Provide the [x, y] coordinate of the cell's center where the given text is located.  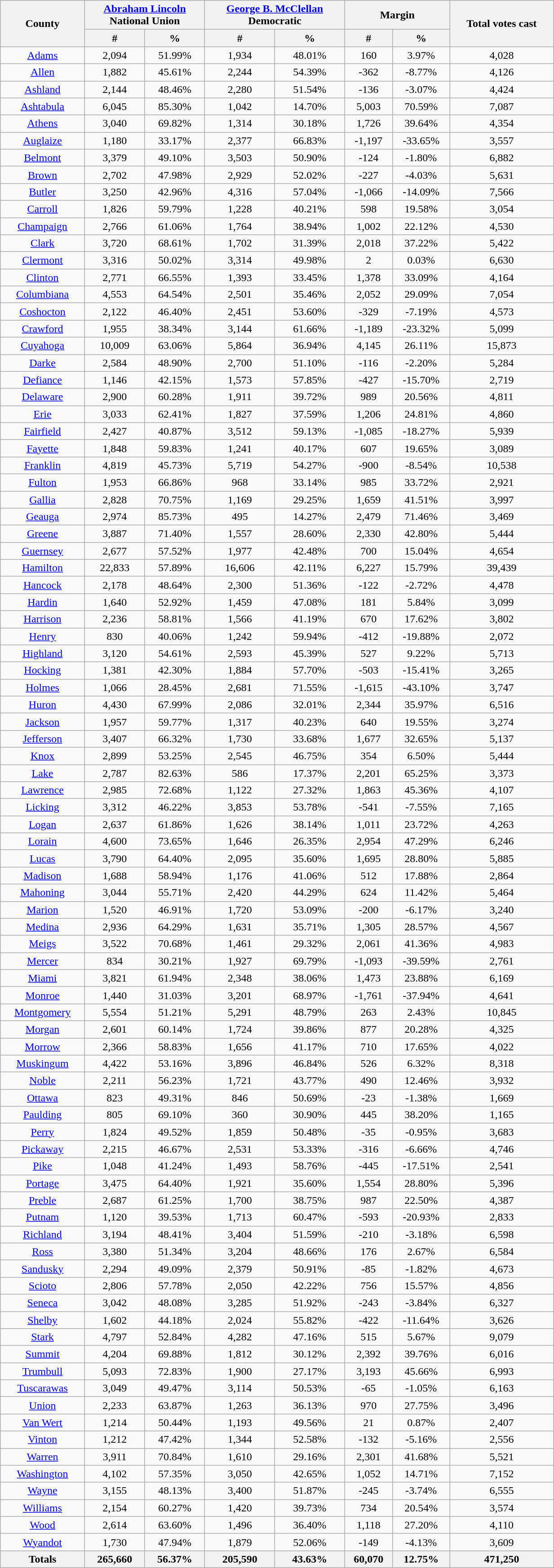
39.64% [421, 123]
3,380 [115, 1251]
495 [240, 517]
4,983 [501, 944]
58.94% [175, 876]
22.50% [421, 1200]
6,555 [501, 1491]
4,654 [501, 551]
15.57% [421, 1286]
53.78% [310, 807]
4,422 [115, 1064]
2,806 [115, 1286]
Noble [43, 1081]
2,954 [368, 841]
3,194 [115, 1234]
2,479 [368, 517]
3,193 [368, 1371]
59.79% [175, 209]
6,327 [501, 1303]
1,957 [115, 722]
Lorain [43, 841]
0.03% [421, 260]
45.39% [310, 653]
Hancock [43, 585]
1,393 [240, 277]
2,501 [240, 295]
-3.74% [421, 1491]
1,052 [368, 1474]
19.55% [421, 722]
40.06% [175, 636]
3,557 [501, 141]
1,381 [115, 670]
2,451 [240, 312]
1,146 [115, 380]
41.68% [421, 1457]
47.94% [175, 1542]
48.08% [175, 1303]
Stark [43, 1337]
1,977 [240, 551]
4,553 [115, 295]
1,066 [115, 687]
6,516 [501, 705]
263 [368, 1012]
62.41% [175, 414]
1,314 [240, 123]
2,366 [115, 1047]
49.31% [175, 1098]
32.01% [310, 705]
38.14% [310, 824]
Clermont [43, 260]
Vinton [43, 1440]
10,538 [501, 465]
42.30% [175, 670]
512 [368, 876]
2 [368, 260]
160 [368, 55]
48.41% [175, 1234]
Shelby [43, 1320]
-23.32% [421, 329]
45.66% [421, 1371]
50.48% [310, 1132]
58.81% [175, 619]
Auglaize [43, 141]
-503 [368, 670]
-900 [368, 465]
17.37% [310, 773]
38.06% [310, 978]
-422 [368, 1320]
6,630 [501, 260]
29.25% [310, 500]
2,050 [240, 1286]
1,677 [368, 739]
5,422 [501, 243]
3,316 [115, 260]
20.28% [421, 1029]
5,713 [501, 653]
Wayne [43, 1491]
3,469 [501, 517]
3,042 [115, 1303]
71.55% [310, 687]
Hardin [43, 602]
3,747 [501, 687]
-1,761 [368, 995]
1,646 [240, 841]
27.32% [310, 790]
68.61% [175, 243]
53.09% [310, 910]
50.69% [310, 1098]
3,503 [240, 158]
Greene [43, 534]
1,212 [115, 1440]
53.33% [310, 1149]
Crawford [43, 329]
49.52% [175, 1132]
598 [368, 209]
4,263 [501, 824]
49.09% [175, 1268]
4,354 [501, 123]
54.39% [310, 72]
Monroe [43, 995]
205,590 [240, 1559]
-245 [368, 1491]
3,089 [501, 448]
9,079 [501, 1337]
4,600 [115, 841]
Seneca [43, 1303]
28.57% [421, 927]
Coshocton [43, 312]
2,018 [368, 243]
834 [115, 961]
176 [368, 1251]
2,677 [115, 551]
4,028 [501, 55]
2,379 [240, 1268]
-329 [368, 312]
30.90% [310, 1115]
12.46% [421, 1081]
3,997 [501, 500]
2,936 [115, 927]
734 [368, 1508]
54.27% [310, 465]
-3.07% [421, 89]
47.16% [310, 1337]
2,929 [240, 175]
12.75% [421, 1559]
-316 [368, 1149]
22.12% [421, 226]
5,521 [501, 1457]
3,522 [115, 944]
2,201 [368, 773]
52.06% [310, 1542]
53.60% [310, 312]
14.70% [310, 106]
830 [115, 636]
4,811 [501, 397]
4,325 [501, 1029]
1,724 [240, 1029]
42.15% [175, 380]
1,955 [115, 329]
46.75% [310, 756]
17.65% [421, 1047]
51.10% [310, 363]
66.83% [310, 141]
2,427 [115, 431]
5,396 [501, 1183]
Fayette [43, 448]
7,087 [501, 106]
3,285 [240, 1303]
4,102 [115, 1474]
27.20% [421, 1525]
4,673 [501, 1268]
-4.13% [421, 1542]
40.87% [175, 431]
17.88% [421, 876]
3,314 [240, 260]
3,574 [501, 1508]
36.94% [310, 346]
35.46% [310, 295]
1,317 [240, 722]
-116 [368, 363]
2,236 [115, 619]
0.87% [421, 1423]
Richland [43, 1234]
51.54% [310, 89]
-210 [368, 1234]
23.72% [421, 824]
15.04% [421, 551]
-20.93% [421, 1217]
2,601 [115, 1029]
6,227 [368, 568]
10,845 [501, 1012]
50.91% [310, 1268]
-1,093 [368, 961]
2,593 [240, 653]
-0.95% [421, 1132]
2,584 [115, 363]
3,626 [501, 1320]
2,787 [115, 773]
-149 [368, 1542]
51.21% [175, 1012]
1,688 [115, 876]
67.99% [175, 705]
21 [368, 1423]
22,833 [115, 568]
700 [368, 551]
640 [368, 722]
4,430 [115, 705]
-39.59% [421, 961]
-227 [368, 175]
72.68% [175, 790]
1,721 [240, 1081]
-2.20% [421, 363]
Knox [43, 756]
2,771 [115, 277]
Morrow [43, 1047]
471,250 [501, 1559]
-23 [368, 1098]
-4.03% [421, 175]
1,713 [240, 1217]
Allen [43, 72]
2,052 [368, 295]
39,439 [501, 568]
County [43, 23]
70.75% [175, 500]
1,927 [240, 961]
Trumbull [43, 1371]
1,573 [240, 380]
14.27% [310, 517]
1,626 [240, 824]
-7.55% [421, 807]
48.79% [310, 1012]
1,669 [501, 1098]
2,280 [240, 89]
2,144 [115, 89]
59.94% [310, 636]
Defiance [43, 380]
26.11% [421, 346]
Summit [43, 1354]
Cuyahoga [43, 346]
41.19% [310, 619]
1,165 [501, 1115]
670 [368, 619]
2,392 [368, 1354]
5,291 [240, 1012]
-15.70% [421, 380]
20.56% [421, 397]
3.97% [421, 55]
33.14% [310, 482]
71.46% [421, 517]
Holmes [43, 687]
1,720 [240, 910]
39.73% [310, 1508]
38.75% [310, 1200]
47.42% [175, 1440]
61.94% [175, 978]
9.22% [421, 653]
50.90% [310, 158]
Tuscarawas [43, 1388]
2,864 [501, 876]
2,300 [240, 585]
59.13% [310, 431]
2,344 [368, 705]
1,911 [240, 397]
1,305 [368, 927]
61.25% [175, 1200]
Erie [43, 414]
1,848 [115, 448]
29.09% [421, 295]
58.76% [310, 1166]
1,228 [240, 209]
2,556 [501, 1440]
53.25% [175, 756]
3,609 [501, 1542]
2,122 [115, 312]
52.84% [175, 1337]
2,828 [115, 500]
Champaign [43, 226]
5,099 [501, 329]
3,911 [115, 1457]
36.40% [310, 1525]
4,282 [240, 1337]
6,045 [115, 106]
51.34% [175, 1251]
1,493 [240, 1166]
59.77% [175, 722]
Total votes cast [501, 23]
-3.84% [421, 1303]
1,440 [115, 995]
-1.80% [421, 158]
-1,066 [368, 192]
57.85% [310, 380]
3,250 [115, 192]
Wyandot [43, 1542]
60.28% [175, 397]
5,003 [368, 106]
5,137 [501, 739]
64.29% [175, 927]
2,301 [368, 1457]
Abraham LincolnNational Union [145, 15]
1,566 [240, 619]
3,044 [115, 893]
42.11% [310, 568]
586 [240, 773]
Pickaway [43, 1149]
3,887 [115, 534]
2,420 [240, 893]
Washington [43, 1474]
-1.82% [421, 1268]
527 [368, 653]
6,882 [501, 158]
28.60% [310, 534]
Mahoning [43, 893]
1,241 [240, 448]
1,118 [368, 1525]
4,110 [501, 1525]
624 [368, 893]
3,033 [115, 414]
Delaware [43, 397]
2,921 [501, 482]
2,407 [501, 1423]
Columbiana [43, 295]
2,211 [115, 1081]
49.56% [310, 1423]
1,610 [240, 1457]
2,094 [115, 55]
17.62% [421, 619]
2,244 [240, 72]
Athens [43, 123]
57.70% [310, 670]
43.63% [310, 1559]
Hocking [43, 670]
39.86% [310, 1029]
-2.72% [421, 585]
55.71% [175, 893]
27.17% [310, 1371]
3,683 [501, 1132]
39.72% [310, 397]
42.96% [175, 192]
1,496 [240, 1525]
65.25% [421, 773]
27.75% [421, 1405]
3,155 [115, 1491]
29.32% [310, 944]
3,407 [115, 739]
1,824 [115, 1132]
-124 [368, 158]
2,154 [115, 1508]
41.36% [421, 944]
1,557 [240, 534]
Union [43, 1405]
1,169 [240, 500]
33.68% [310, 739]
-85 [368, 1268]
3,400 [240, 1491]
42.48% [310, 551]
4,316 [240, 192]
43.77% [310, 1081]
45.36% [421, 790]
Guernsey [43, 551]
61.06% [175, 226]
3,049 [115, 1388]
1,120 [115, 1217]
Hamilton [43, 568]
Meigs [43, 944]
-7.19% [421, 312]
7,152 [501, 1474]
445 [368, 1115]
6,584 [501, 1251]
1,176 [240, 876]
Medina [43, 927]
-427 [368, 380]
3,496 [501, 1405]
4,819 [115, 465]
6,016 [501, 1354]
Mercer [43, 961]
-136 [368, 89]
-1,189 [368, 329]
-18.27% [421, 431]
6,163 [501, 1388]
14.71% [421, 1474]
5,864 [240, 346]
2,330 [368, 534]
1,554 [368, 1183]
50.02% [175, 260]
Brown [43, 175]
Henry [43, 636]
989 [368, 397]
23.88% [421, 978]
1,659 [368, 500]
877 [368, 1029]
3,204 [240, 1251]
30.12% [310, 1354]
2,700 [240, 363]
2.43% [421, 1012]
48.01% [310, 55]
46.84% [310, 1064]
46.40% [175, 312]
3,274 [501, 722]
2,545 [240, 756]
41.17% [310, 1047]
3,512 [240, 431]
Jackson [43, 722]
-35 [368, 1132]
57.35% [175, 1474]
1,884 [240, 670]
3,040 [115, 123]
36.13% [310, 1405]
59.83% [175, 448]
1,193 [240, 1423]
51.87% [310, 1491]
5,719 [240, 465]
51.99% [175, 55]
60.47% [310, 1217]
Ottawa [43, 1098]
1,826 [115, 209]
40.23% [310, 722]
-1.38% [421, 1098]
46.67% [175, 1149]
3,099 [501, 602]
181 [368, 602]
Adams [43, 55]
70.84% [175, 1457]
-445 [368, 1166]
-412 [368, 636]
85.73% [175, 517]
1,859 [240, 1132]
354 [368, 756]
2,719 [501, 380]
Wood [43, 1525]
1,002 [368, 226]
5,939 [501, 431]
56.23% [175, 1081]
2,215 [115, 1149]
1,242 [240, 636]
Logan [43, 824]
Huron [43, 705]
Morgan [43, 1029]
Williams [43, 1508]
6.50% [421, 756]
30.21% [175, 961]
5,284 [501, 363]
-17.51% [421, 1166]
31.03% [175, 995]
-8.77% [421, 72]
61.66% [310, 329]
1,921 [240, 1183]
46.91% [175, 910]
-200 [368, 910]
6,246 [501, 841]
66.32% [175, 739]
Harrison [43, 619]
970 [368, 1405]
33.09% [421, 277]
35.71% [310, 927]
987 [368, 1200]
2.67% [421, 1251]
3,802 [501, 619]
38.20% [421, 1115]
1,214 [115, 1423]
1,042 [240, 106]
-5.16% [421, 1440]
3,821 [115, 978]
3,054 [501, 209]
4,856 [501, 1286]
3,720 [115, 243]
42.65% [310, 1474]
4,567 [501, 927]
63.60% [175, 1525]
57.04% [310, 192]
64.54% [175, 295]
3,475 [115, 1183]
3,932 [501, 1081]
-19.88% [421, 636]
-1,085 [368, 431]
48.46% [175, 89]
4,641 [501, 995]
52.58% [310, 1440]
-3.18% [421, 1234]
2,531 [240, 1149]
19.65% [421, 448]
50.44% [175, 1423]
85.30% [175, 106]
47.98% [175, 175]
265,660 [115, 1559]
5,631 [501, 175]
Montgomery [43, 1012]
37.59% [310, 414]
-65 [368, 1388]
52.02% [310, 175]
3,144 [240, 329]
5,554 [115, 1012]
39.76% [421, 1354]
Perry [43, 1132]
-6.17% [421, 910]
4,530 [501, 226]
40.21% [310, 209]
3,896 [240, 1064]
-37.94% [421, 995]
1,631 [240, 927]
61.86% [175, 824]
51.59% [310, 1234]
Sandusky [43, 1268]
47.08% [310, 602]
19.58% [421, 209]
1,879 [240, 1542]
29.16% [310, 1457]
7,165 [501, 807]
2,702 [115, 175]
1,459 [240, 602]
2,294 [115, 1268]
5.67% [421, 1337]
1,812 [240, 1354]
3,790 [115, 859]
1,700 [240, 1200]
11.42% [421, 893]
4,387 [501, 1200]
-122 [368, 585]
10,009 [115, 346]
20.54% [421, 1508]
66.55% [175, 277]
1,473 [368, 978]
Geauga [43, 517]
1,726 [368, 123]
42.22% [310, 1286]
46.22% [175, 807]
7,054 [501, 295]
1,048 [115, 1166]
1,520 [115, 910]
3,201 [240, 995]
Pike [43, 1166]
1,863 [368, 790]
1,695 [368, 859]
48.90% [175, 363]
1,180 [115, 141]
Miami [43, 978]
2,681 [240, 687]
5.84% [421, 602]
28.45% [175, 687]
31.39% [310, 243]
526 [368, 1064]
Madison [43, 876]
Paulding [43, 1115]
33.17% [175, 141]
4,746 [501, 1149]
53.16% [175, 1064]
2,086 [240, 705]
-362 [368, 72]
1,263 [240, 1405]
-33.65% [421, 141]
57.89% [175, 568]
Ashland [43, 89]
4,478 [501, 585]
2,637 [115, 824]
Clark [43, 243]
6,598 [501, 1234]
-43.10% [421, 687]
72.83% [175, 1371]
70.68% [175, 944]
Lawrence [43, 790]
30.18% [310, 123]
32.65% [421, 739]
Scioto [43, 1286]
2,833 [501, 1217]
1,420 [240, 1508]
360 [240, 1115]
-1.05% [421, 1388]
Muskingum [43, 1064]
2,899 [115, 756]
Ashtabula [43, 106]
71.40% [175, 534]
Lucas [43, 859]
15,873 [501, 346]
44.18% [175, 1320]
2,233 [115, 1405]
3,114 [240, 1388]
4,145 [368, 346]
Franklin [43, 465]
47.29% [421, 841]
2,348 [240, 978]
George B. McClellanDemocratic [275, 15]
60.27% [175, 1508]
Margin [397, 15]
57.52% [175, 551]
-11.64% [421, 1320]
Butler [43, 192]
1,953 [115, 482]
-132 [368, 1440]
15.79% [421, 568]
40.17% [310, 448]
48.13% [175, 1491]
44.29% [310, 893]
1,344 [240, 1440]
70.59% [421, 106]
3,379 [115, 158]
3,373 [501, 773]
3,265 [501, 670]
35.97% [421, 705]
69.79% [310, 961]
4,107 [501, 790]
2,614 [115, 1525]
4,424 [501, 89]
1,882 [115, 72]
Licking [43, 807]
2,761 [501, 961]
6.32% [421, 1064]
1,011 [368, 824]
Clinton [43, 277]
-243 [368, 1303]
4,022 [501, 1047]
756 [368, 1286]
66.86% [175, 482]
3,312 [115, 807]
63.06% [175, 346]
4,797 [115, 1337]
Lake [43, 773]
2,072 [501, 636]
4,164 [501, 277]
41.24% [175, 1166]
Preble [43, 1200]
846 [240, 1098]
24.81% [421, 414]
54.61% [175, 653]
60.14% [175, 1029]
2,766 [115, 226]
Carroll [43, 209]
38.34% [175, 329]
58.83% [175, 1047]
-1,615 [368, 687]
1,378 [368, 277]
1,640 [115, 602]
55.82% [310, 1320]
41.06% [310, 876]
-15.41% [421, 670]
2,687 [115, 1200]
2,095 [240, 859]
2,061 [368, 944]
4,126 [501, 72]
607 [368, 448]
7,566 [501, 192]
4,204 [115, 1354]
1,602 [115, 1320]
Highland [43, 653]
41.51% [421, 500]
52.92% [175, 602]
2,541 [501, 1166]
6,993 [501, 1371]
73.65% [175, 841]
16,606 [240, 568]
1,122 [240, 790]
Darke [43, 363]
Portage [43, 1183]
-593 [368, 1217]
1,206 [368, 414]
823 [115, 1098]
33.45% [310, 277]
4,860 [501, 414]
2,024 [240, 1320]
39.53% [175, 1217]
3,240 [501, 910]
38.94% [310, 226]
Totals [43, 1559]
8,318 [501, 1064]
63.87% [175, 1405]
3,404 [240, 1234]
515 [368, 1337]
Warren [43, 1457]
48.66% [310, 1251]
-541 [368, 807]
-14.09% [421, 192]
Belmont [43, 158]
-1,197 [368, 141]
49.10% [175, 158]
5,885 [501, 859]
Gallia [43, 500]
69.82% [175, 123]
33.72% [421, 482]
710 [368, 1047]
56.37% [175, 1559]
Van Wert [43, 1423]
-8.54% [421, 465]
1,702 [240, 243]
2,985 [115, 790]
3,050 [240, 1474]
-6.66% [421, 1149]
Marion [43, 910]
Ross [43, 1251]
49.47% [175, 1388]
68.97% [310, 995]
26.35% [310, 841]
805 [115, 1115]
1,461 [240, 944]
1,900 [240, 1371]
Fulton [43, 482]
69.88% [175, 1354]
69.10% [175, 1115]
51.36% [310, 585]
490 [368, 1081]
968 [240, 482]
60,070 [368, 1559]
45.73% [175, 465]
49.98% [310, 260]
5,093 [115, 1371]
57.78% [175, 1286]
51.92% [310, 1303]
3,853 [240, 807]
42.80% [421, 534]
1,764 [240, 226]
3,120 [115, 653]
Putnam [43, 1217]
45.61% [175, 72]
985 [368, 482]
2,178 [115, 585]
4,573 [501, 312]
1,934 [240, 55]
1,827 [240, 414]
2,974 [115, 517]
Fairfield [43, 431]
2,377 [240, 141]
37.22% [421, 243]
82.63% [175, 773]
5,464 [501, 893]
48.64% [175, 585]
Jefferson [43, 739]
1,656 [240, 1047]
2,900 [115, 397]
6,169 [501, 978]
50.53% [310, 1388]
